Search for the cell housing the specified text and yield its (x, y) center coordinate. 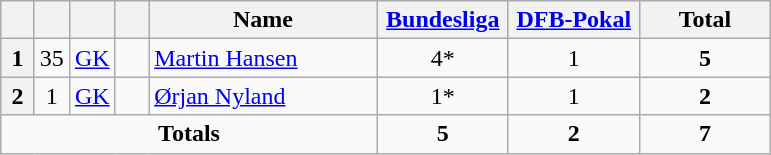
35 (52, 58)
4* (442, 58)
Name (264, 20)
Bundesliga (442, 20)
7 (704, 134)
DFB-Pokal (574, 20)
1* (442, 96)
Total (704, 20)
Martin Hansen (264, 58)
Ørjan Nyland (264, 96)
Totals (189, 134)
